Return (X, Y) of the center of cell containing provided text 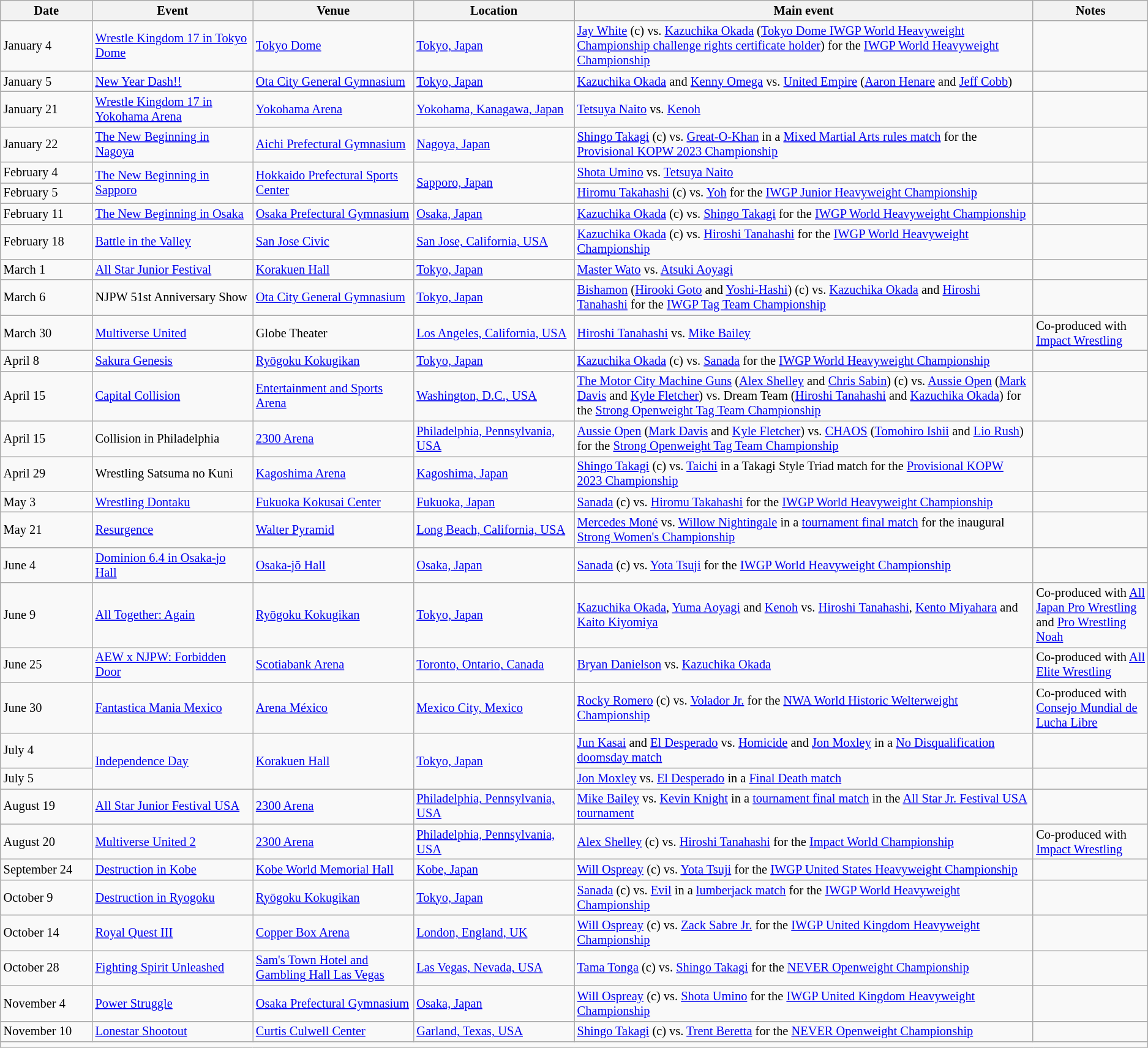
Wrestle Kingdom 17 in Yokohama Arena (173, 109)
Date (47, 10)
August 20 (47, 842)
April 8 (47, 361)
Will Ospreay (c) vs. Yota Tsuji for the IWGP United States Heavyweight Championship (804, 869)
January 5 (47, 81)
Lonestar Shootout (173, 1031)
Las Vegas, Nevada, USA (493, 968)
AEW x NJPW: Forbidden Door (173, 665)
Event (173, 10)
Copper Box Arena (333, 933)
Power Struggle (173, 1003)
Jun Kasai and El Desperado vs. Homicide and Jon Moxley in a No Disqualification doomsday match (804, 750)
Tokyo Dome (333, 46)
Mike Bailey vs. Kevin Knight in a tournament final match in the All Star Jr. Festival USA tournament (804, 806)
Shingo Takagi (c) vs. Great-O-Khan in a Mixed Martial Arts rules match for the Provisional KOPW 2023 Championship (804, 144)
Capital Collision (173, 396)
Entertainment and Sports Arena (333, 396)
June 25 (47, 665)
Destruction in Ryogoku (173, 897)
London, England, UK (493, 933)
August 19 (47, 806)
Shota Umino vs. Tetsuya Naito (804, 173)
Kazuchika Okada (c) vs. Shingo Takagi for the IWGP World Heavyweight Championship (804, 214)
February 11 (47, 214)
Sanada (c) vs. Hiromu Takahashi for the IWGP World Heavyweight Championship (804, 502)
All Together: Again (173, 615)
Kazuchika Okada (c) vs. Sanada for the IWGP World Heavyweight Championship (804, 361)
Wrestling Dontaku (173, 502)
April 29 (47, 474)
February 18 (47, 242)
Sakura Genesis (173, 361)
June 9 (47, 615)
Venue (333, 10)
Toronto, Ontario, Canada (493, 665)
NJPW 51st Anniversary Show (173, 298)
All Star Junior Festival USA (173, 806)
Shingo Takagi (c) vs. Trent Beretta for the NEVER Openweight Championship (804, 1031)
Shingo Takagi (c) vs. Taichi in a Takagi Style Triad match for the Provisional KOPW 2023 Championship (804, 474)
Hiroshi Tanahashi vs. Mike Bailey (804, 333)
Jon Moxley vs. El Desperado in a Final Death match (804, 778)
October 9 (47, 897)
July 5 (47, 778)
Collision in Philadelphia (173, 439)
Kazuchika Okada, Yuma Aoyagi and Kenoh vs. Hiroshi Tanahashi, Kento Miyahara and Kaito Kiyomiya (804, 615)
Destruction in Kobe (173, 869)
Osaka-jō Hall (333, 565)
Scotiabank Arena (333, 665)
Fukuoka, Japan (493, 502)
Kazuchika Okada and Kenny Omega vs. United Empire (Aaron Henare and Jeff Cobb) (804, 81)
Hiromu Takahashi (c) vs. Yoh for the IWGP Junior Heavyweight Championship (804, 193)
Kagoshima Arena (333, 474)
New Year Dash!! (173, 81)
Aichi Prefectural Gymnasium (333, 144)
Mercedes Moné vs. Willow Nightingale in a tournament final match for the inaugural Strong Women's Championship (804, 530)
The New Beginning in Nagoya (173, 144)
Multiverse United 2 (173, 842)
Sanada (c) vs. Yota Tsuji for the IWGP World Heavyweight Championship (804, 565)
Multiverse United (173, 333)
October 28 (47, 968)
Hokkaido Prefectural Sports Center (333, 182)
February 4 (47, 173)
Globe Theater (333, 333)
November 4 (47, 1003)
San Jose, California, USA (493, 242)
Will Ospreay (c) vs. Shota Umino for the IWGP United Kingdom Heavyweight Championship (804, 1003)
Fighting Spirit Unleashed (173, 968)
Will Ospreay (c) vs. Zack Sabre Jr. for the IWGP United Kingdom Heavyweight Championship (804, 933)
June 30 (47, 708)
Tama Tonga (c) vs. Shingo Takagi for the NEVER Openweight Championship (804, 968)
March 30 (47, 333)
Nagoya, Japan (493, 144)
Battle in the Valley (173, 242)
Master Wato vs. Atsuki Aoyagi (804, 269)
Garland, Texas, USA (493, 1031)
January 21 (47, 109)
June 4 (47, 565)
Resurgence (173, 530)
Location (493, 10)
Mexico City, Mexico (493, 708)
Co-produced with All Japan Pro Wrestling and Pro Wrestling Noah (1090, 615)
Long Beach, California, USA (493, 530)
Alex Shelley (c) vs. Hiroshi Tanahashi for the Impact World Championship (804, 842)
Kobe, Japan (493, 869)
All Star Junior Festival (173, 269)
Bishamon (Hirooki Goto and Yoshi-Hashi) (c) vs. Kazuchika Okada and Hiroshi Tanahashi for the IWGP Tag Team Championship (804, 298)
May 3 (47, 502)
March 6 (47, 298)
Walter Pyramid (333, 530)
February 5 (47, 193)
Notes (1090, 10)
Royal Quest III (173, 933)
Co-produced with All Elite Wrestling (1090, 665)
Los Angeles, California, USA (493, 333)
Kagoshima, Japan (493, 474)
The New Beginning in Osaka (173, 214)
May 21 (47, 530)
Fantastica Mania Mexico (173, 708)
September 24 (47, 869)
Main event (804, 10)
Independence Day (173, 760)
Fukuoka Kokusai Center (333, 502)
San Jose Civic (333, 242)
January 22 (47, 144)
Sapporo, Japan (493, 182)
January 4 (47, 46)
October 14 (47, 933)
Wrestle Kingdom 17 in Tokyo Dome (173, 46)
Tetsuya Naito vs. Kenoh (804, 109)
March 1 (47, 269)
Aussie Open (Mark Davis and Kyle Fletcher) vs. CHAOS (Tomohiro Ishii and Lio Rush) for the Strong Openweight Tag Team Championship (804, 439)
The New Beginning in Sapporo (173, 182)
Sam's Town Hotel and Gambling Hall Las Vegas (333, 968)
Kazuchika Okada (c) vs. Hiroshi Tanahashi for the IWGP World Heavyweight Championship (804, 242)
Kobe World Memorial Hall (333, 869)
Wrestling Satsuma no Kuni (173, 474)
Dominion 6.4 in Osaka-jo Hall (173, 565)
Rocky Romero (c) vs. Volador Jr. for the NWA World Historic Welterweight Championship (804, 708)
Co-produced with Consejo Mundial de Lucha Libre (1090, 708)
Curtis Culwell Center (333, 1031)
Yokohama Arena (333, 109)
Arena México (333, 708)
Bryan Danielson vs. Kazuchika Okada (804, 665)
Sanada (c) vs. Evil in a lumberjack match for the IWGP World Heavyweight Championship (804, 897)
Washington, D.C., USA (493, 396)
November 10 (47, 1031)
Yokohama, Kanagawa, Japan (493, 109)
July 4 (47, 750)
